Locate the cell with the specified text and output its [x, y] center coordinate. 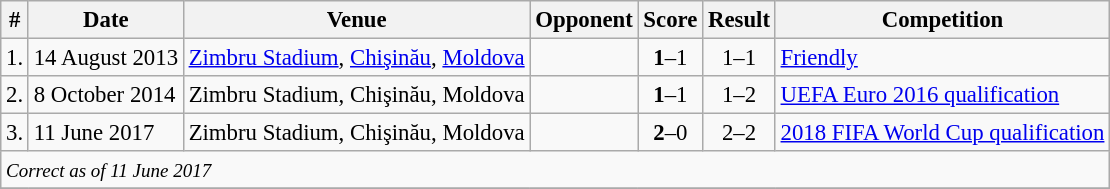
14 August 2013 [106, 58]
UEFA Euro 2016 qualification [942, 95]
Date [106, 20]
Opponent [584, 20]
1. [15, 58]
2–0 [670, 133]
2–2 [740, 133]
# [15, 20]
Score [670, 20]
8 October 2014 [106, 95]
3. [15, 133]
Result [740, 20]
11 June 2017 [106, 133]
Correct as of 11 June 2017 [556, 170]
Competition [942, 20]
2018 FIFA World Cup qualification [942, 133]
1–2 [740, 95]
2. [15, 95]
Friendly [942, 58]
Venue [356, 20]
